Determine the [x, y] coordinate at the center of the cell enclosing the given text.  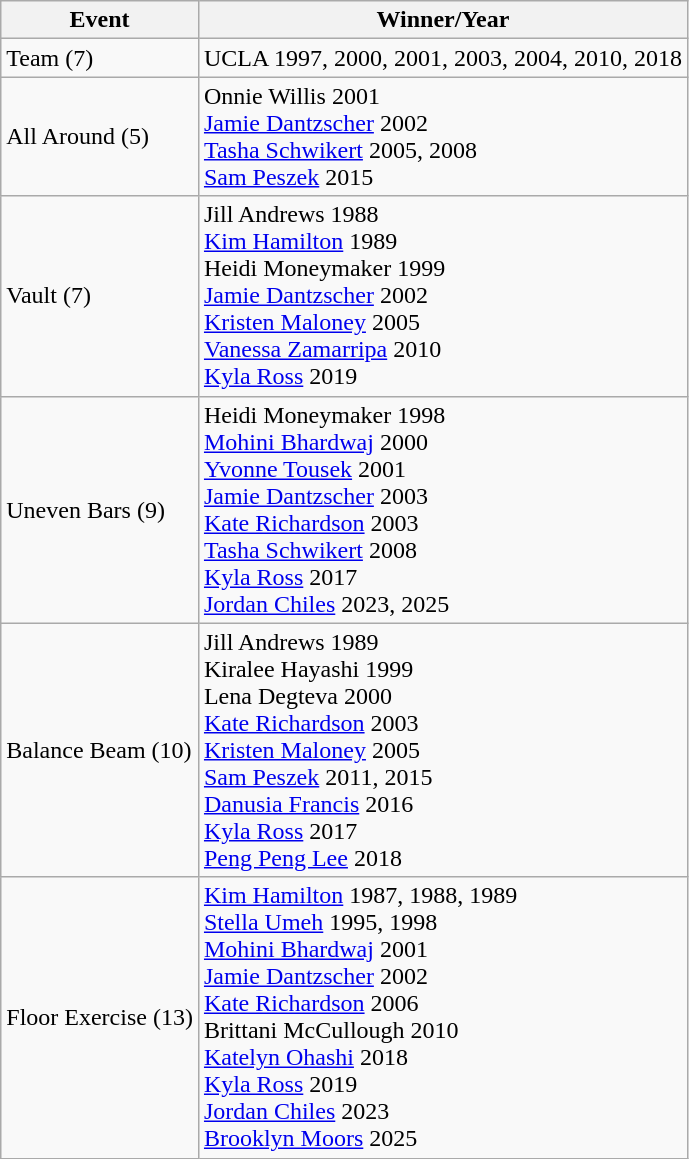
Balance Beam (10) [100, 750]
Vault (7) [100, 296]
Onnie Willis 2001Jamie Dantzscher 2002Tasha Schwikert 2005, 2008Sam Peszek 2015 [442, 136]
Winner/Year [442, 20]
UCLA 1997, 2000, 2001, 2003, 2004, 2010, 2018 [442, 58]
Event [100, 20]
All Around (5) [100, 136]
Team (7) [100, 58]
Floor Exercise (13) [100, 1018]
Jill Andrews 1988Kim Hamilton 1989Heidi Moneymaker 1999Jamie Dantzscher 2002Kristen Maloney 2005Vanessa Zamarripa 2010Kyla Ross 2019 [442, 296]
Uneven Bars (9) [100, 510]
